Detect which cell encompasses the target text, then output its [X, Y] center coordinate. 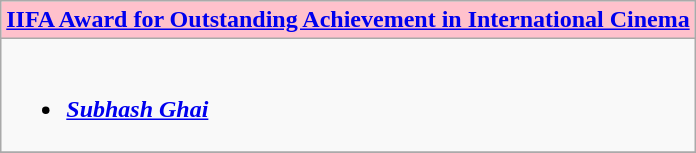
IIFA Award for Outstanding Achievement in International Cinema [348, 20]
Subhash Ghai [348, 96]
